Return (x, y) of the center of cell containing provided text 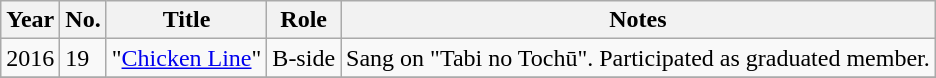
2016 (30, 58)
Sang on "Tabi no Tochū". Participated as graduated member. (638, 58)
19 (83, 58)
B-side (304, 58)
No. (83, 20)
"Chicken Line" (186, 58)
Notes (638, 20)
Role (304, 20)
Year (30, 20)
Title (186, 20)
